From the cell containing the given text, extract its center point as [X, Y] coordinate. 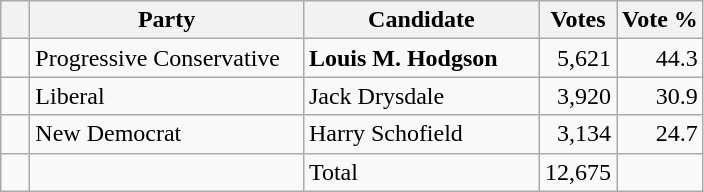
Progressive Conservative [167, 58]
Votes [578, 20]
Harry Schofield [421, 134]
24.7 [660, 134]
3,134 [578, 134]
30.9 [660, 96]
Liberal [167, 96]
Louis M. Hodgson [421, 58]
44.3 [660, 58]
3,920 [578, 96]
Candidate [421, 20]
Party [167, 20]
New Democrat [167, 134]
Jack Drysdale [421, 96]
Total [421, 172]
12,675 [578, 172]
Vote % [660, 20]
5,621 [578, 58]
